Detect which cell encompasses the target text, then output its (X, Y) center coordinate. 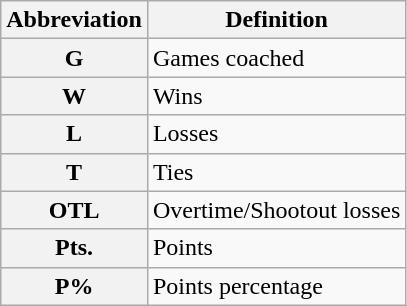
Definition (276, 20)
Losses (276, 134)
Overtime/Shootout losses (276, 210)
OTL (74, 210)
L (74, 134)
Games coached (276, 58)
W (74, 96)
P% (74, 286)
Pts. (74, 248)
Points percentage (276, 286)
T (74, 172)
Ties (276, 172)
Points (276, 248)
Abbreviation (74, 20)
G (74, 58)
Wins (276, 96)
